Pinpoint the cell where the given text exists, returning its [x, y] midpoint coordinate. 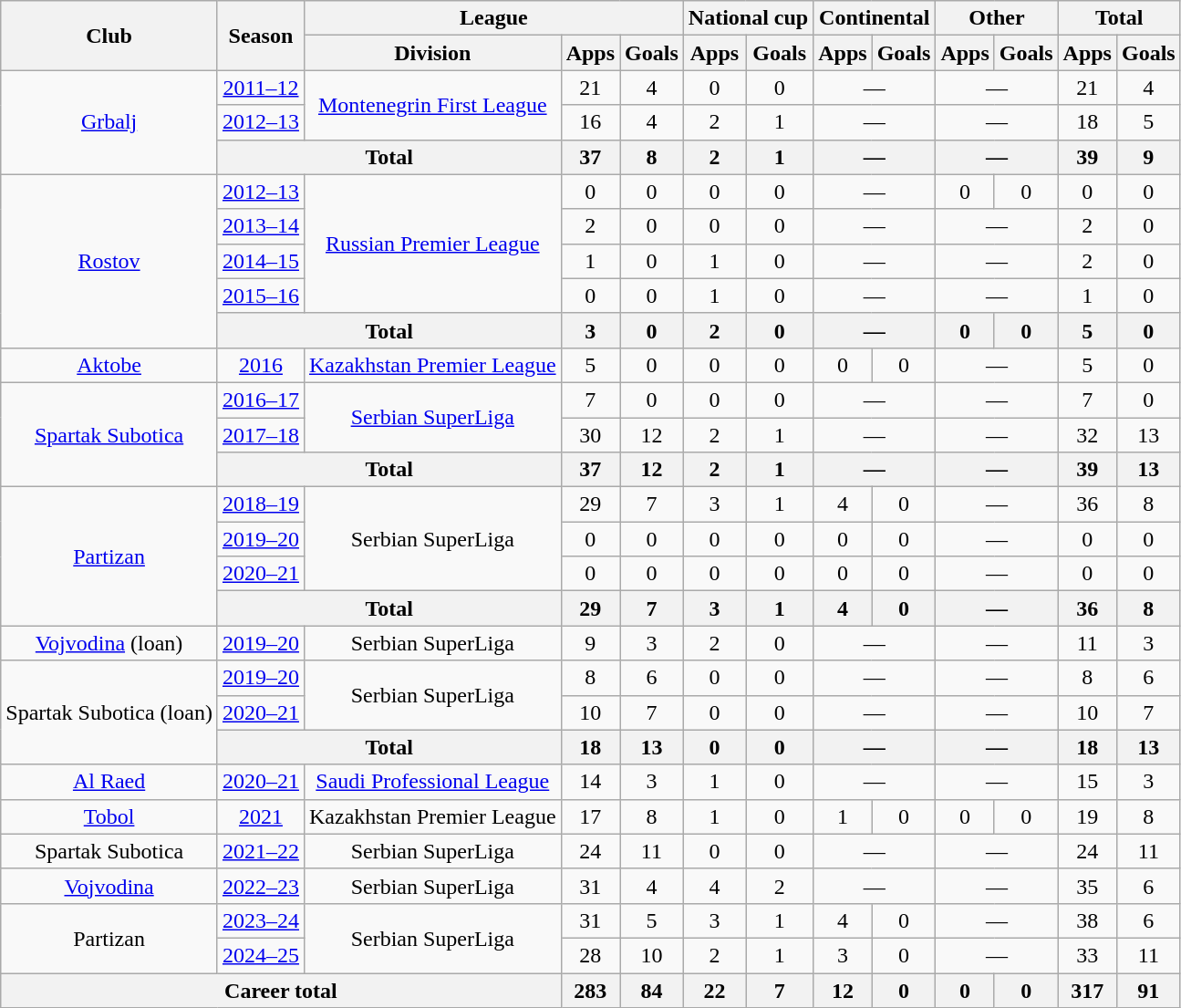
30 [590, 435]
14 [590, 782]
2011–12 [261, 88]
38 [1087, 920]
Montenegrin First League [432, 105]
Division [432, 53]
Al Raed [109, 782]
Russian Premier League [432, 244]
17 [590, 816]
32 [1087, 435]
2024–25 [261, 955]
Other [997, 18]
Tobol [109, 816]
Career total [281, 990]
28 [590, 955]
2013–14 [261, 226]
Continental [875, 18]
2016 [261, 365]
2016–17 [261, 400]
35 [1087, 886]
Saudi Professional League [432, 782]
Grbalj [109, 122]
2022–23 [261, 886]
2015–16 [261, 296]
84 [652, 990]
22 [714, 990]
2017–18 [261, 435]
Spartak Subotica (loan) [109, 712]
2021–22 [261, 851]
Club [109, 36]
16 [590, 122]
91 [1148, 990]
2018–19 [261, 504]
League [493, 18]
Vojvodina [109, 886]
Season [261, 36]
Aktobe [109, 365]
2021 [261, 816]
19 [1087, 816]
Vojvodina (loan) [109, 643]
2023–24 [261, 920]
283 [590, 990]
Rostov [109, 261]
15 [1087, 782]
National cup [748, 18]
33 [1087, 955]
2014–15 [261, 261]
317 [1087, 990]
